Detect which cell encompasses the target text, then output its [X, Y] center coordinate. 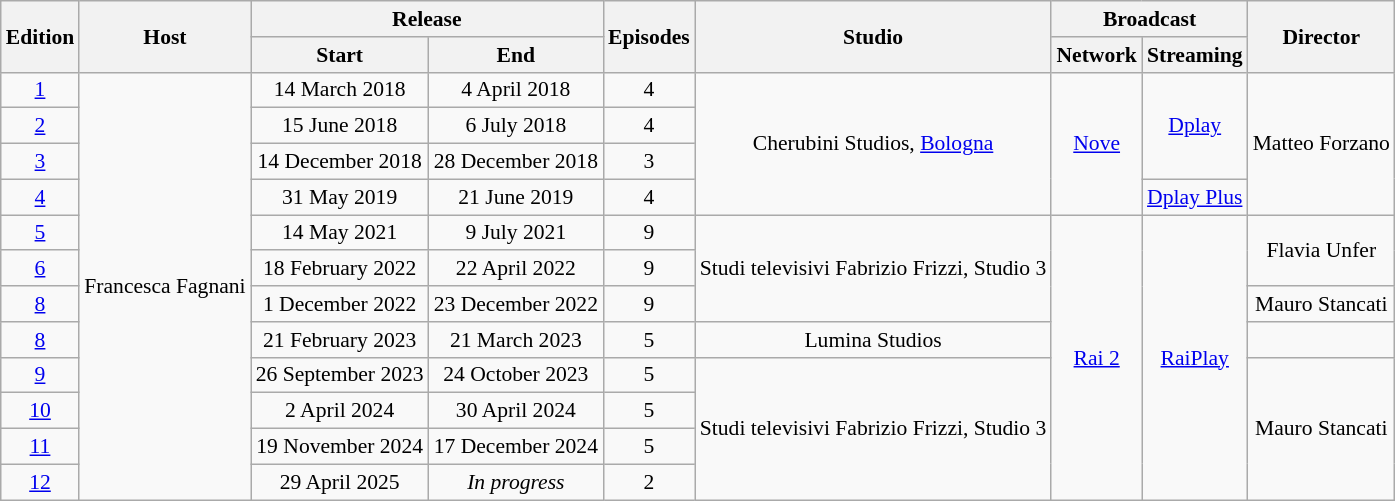
22 April 2022 [516, 269]
Lumina Studios [874, 340]
Nove [1096, 143]
Release [427, 19]
Start [340, 55]
14 March 2018 [340, 90]
Edition [40, 36]
Cherubini Studios, Bologna [874, 143]
1 [40, 90]
In progress [516, 482]
12 [40, 482]
18 February 2022 [340, 269]
Broadcast [1149, 19]
15 June 2018 [340, 126]
14 May 2021 [340, 233]
21 March 2023 [516, 340]
4 April 2018 [516, 90]
26 September 2023 [340, 375]
1 December 2022 [340, 304]
Matteo Forzano [1322, 143]
Streaming [1195, 55]
30 April 2024 [516, 411]
Francesca Fagnani [164, 286]
6 [40, 269]
Rai 2 [1096, 358]
Episodes [649, 36]
23 December 2022 [516, 304]
6 July 2018 [516, 126]
17 December 2024 [516, 447]
Dplay [1195, 126]
Dplay Plus [1195, 197]
28 December 2018 [516, 162]
14 December 2018 [340, 162]
10 [40, 411]
11 [40, 447]
2 April 2024 [340, 411]
Director [1322, 36]
21 February 2023 [340, 340]
19 November 2024 [340, 447]
Network [1096, 55]
9 July 2021 [516, 233]
29 April 2025 [340, 482]
24 October 2023 [516, 375]
Studio [874, 36]
Host [164, 36]
Flavia Unfer [1322, 250]
21 June 2019 [516, 197]
31 May 2019 [340, 197]
RaiPlay [1195, 358]
End [516, 55]
